Provide the (X, Y) coordinate of the cell's center where the given text is located.  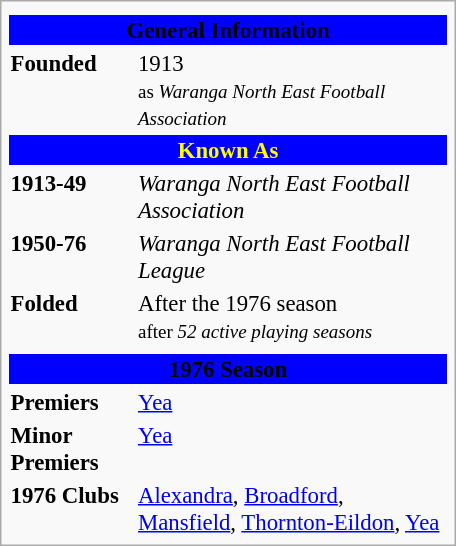
1950-76 (71, 256)
1976 Season (228, 369)
Known As (228, 150)
After the 1976 seasonafter 52 active playing seasons (291, 316)
1913as Waranga North East Football Association (291, 90)
Premiers (71, 402)
Waranga North East Football League (291, 256)
Founded (71, 90)
Alexandra, Broadford, Mansfield, Thornton-Eildon, Yea (291, 508)
1976 Clubs (71, 508)
Folded (71, 316)
Waranga North East Football Association (291, 196)
1913-49 (71, 196)
Minor Premiers (71, 448)
General Information (228, 30)
